Extract the (x, y) coordinate from the center of the cell holding the provided text.  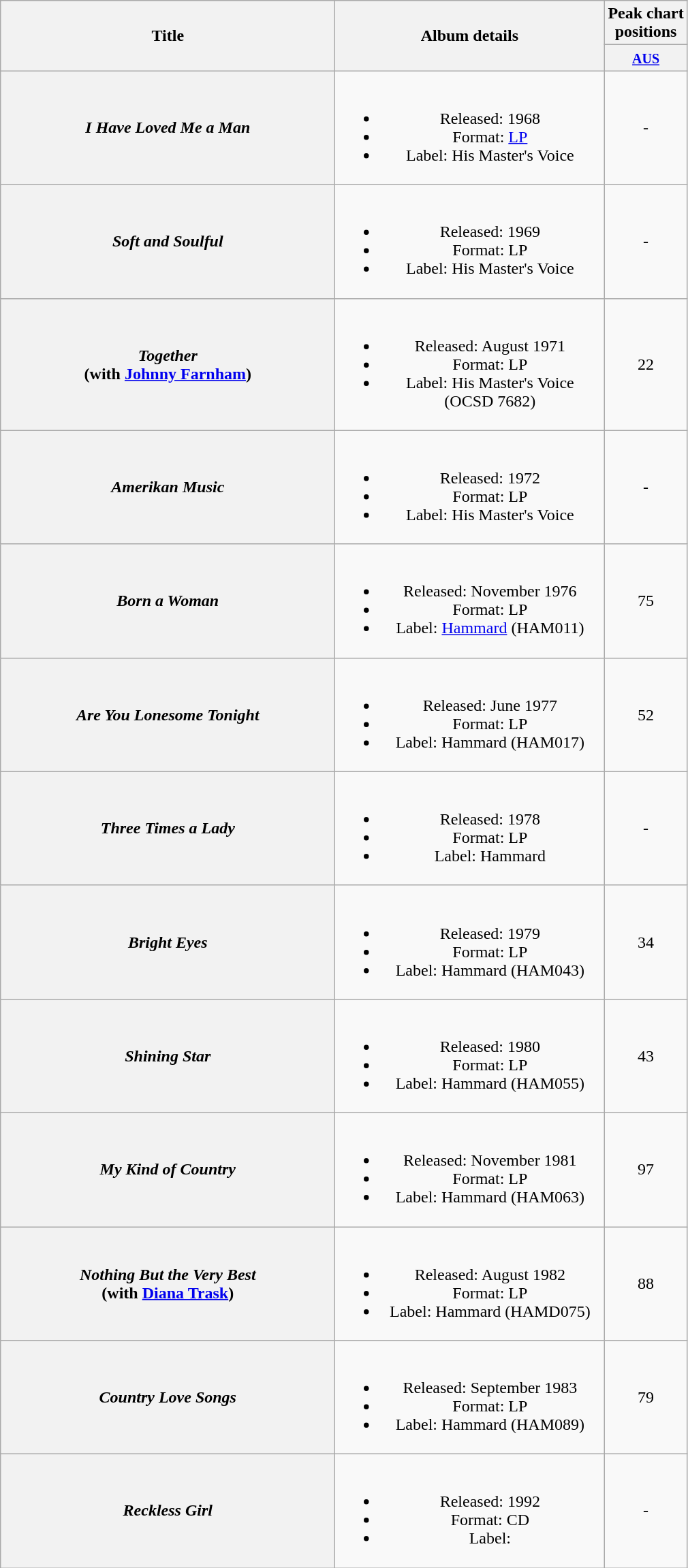
43 (646, 1055)
Amerikan Music (168, 487)
97 (646, 1170)
Released: 1969Format: LPLabel: His Master's Voice (470, 241)
Released: 1992Format: CDLabel: (470, 1511)
Released: November 1981Format: LPLabel: Hammard (HAM063) (470, 1170)
AUS (646, 58)
Peak chartpositions (646, 23)
Nothing But the Very Best (with Diana Trask) (168, 1284)
52 (646, 715)
My Kind of Country (168, 1170)
34 (646, 942)
Are You Lonesome Tonight (168, 715)
Country Love Songs (168, 1397)
Released: September 1983Format: LPLabel: Hammard (HAM089) (470, 1397)
Title (168, 35)
I Have Loved Me a Man (168, 128)
Released: 1972Format: LPLabel: His Master's Voice (470, 487)
Soft and Soulful (168, 241)
22 (646, 364)
88 (646, 1284)
Released: June 1977Format: LPLabel: Hammard (HAM017) (470, 715)
Together (with Johnny Farnham) (168, 364)
Reckless Girl (168, 1511)
Shining Star (168, 1055)
Released: 1979Format: LPLabel: Hammard (HAM043) (470, 942)
Released: 1980Format: LPLabel: Hammard (HAM055) (470, 1055)
75 (646, 601)
Born a Woman (168, 601)
Bright Eyes (168, 942)
Released: August 1982Format: LPLabel: Hammard (HAMD075) (470, 1284)
Album details (470, 35)
Released: August 1971Format: LPLabel: His Master's Voice (OCSD 7682) (470, 364)
Three Times a Lady (168, 828)
79 (646, 1397)
Released: November 1976Format: LPLabel: Hammard (HAM011) (470, 601)
Released: 1968Format: LPLabel: His Master's Voice (470, 128)
Released: 1978Format: LPLabel: Hammard (470, 828)
